Search for the cell housing the specified text and yield its [x, y] center coordinate. 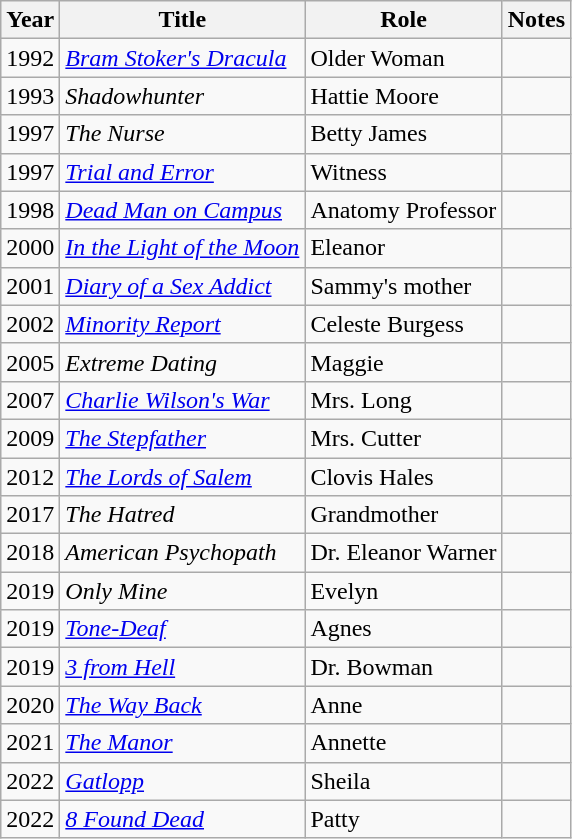
Maggie [404, 362]
Dr. Bowman [404, 667]
2002 [30, 324]
2017 [30, 515]
Role [404, 20]
1993 [30, 96]
The Hatred [182, 515]
Mrs. Long [404, 400]
2001 [30, 286]
3 from Hell [182, 667]
Hattie Moore [404, 96]
2009 [30, 438]
Anne [404, 705]
Witness [404, 172]
Anatomy Professor [404, 210]
Charlie Wilson's War [182, 400]
Only Mine [182, 591]
Annette [404, 743]
The Lords of Salem [182, 477]
Extreme Dating [182, 362]
Year [30, 20]
The Way Back [182, 705]
Tone-Deaf [182, 629]
2005 [30, 362]
2020 [30, 705]
Grandmother [404, 515]
Title [182, 20]
2000 [30, 248]
Mrs. Cutter [404, 438]
Diary of a Sex Addict [182, 286]
Clovis Hales [404, 477]
2021 [30, 743]
Agnes [404, 629]
The Manor [182, 743]
Gatlopp [182, 781]
American Psychopath [182, 553]
Eleanor [404, 248]
In the Light of the Moon [182, 248]
Dr. Eleanor Warner [404, 553]
Patty [404, 819]
1998 [30, 210]
Sammy's mother [404, 286]
Shadowhunter [182, 96]
Trial and Error [182, 172]
Sheila [404, 781]
Evelyn [404, 591]
2018 [30, 553]
2007 [30, 400]
Minority Report [182, 324]
Dead Man on Campus [182, 210]
Celeste Burgess [404, 324]
Betty James [404, 134]
Bram Stoker's Dracula [182, 58]
8 Found Dead [182, 819]
2012 [30, 477]
Older Woman [404, 58]
Notes [536, 20]
1992 [30, 58]
The Nurse [182, 134]
The Stepfather [182, 438]
